Determine the (X, Y) coordinate at the center of the cell enclosing the given text.  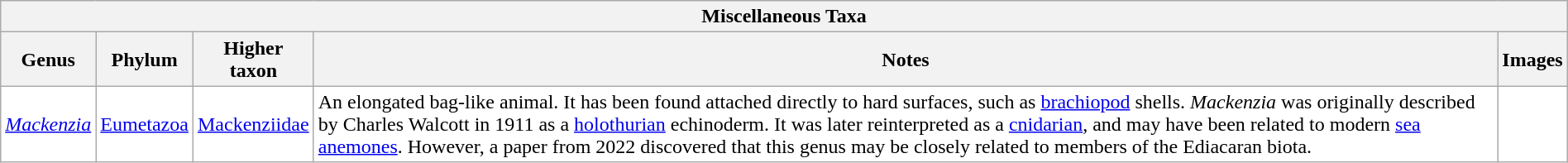
Eumetazoa (145, 124)
Mackenziidae (253, 124)
Mackenzia (48, 124)
Notes (906, 60)
Miscellaneous Taxa (784, 17)
Images (1532, 60)
Phylum (145, 60)
Higher taxon (253, 60)
Genus (48, 60)
